Return (X, Y) of the center of cell containing provided text 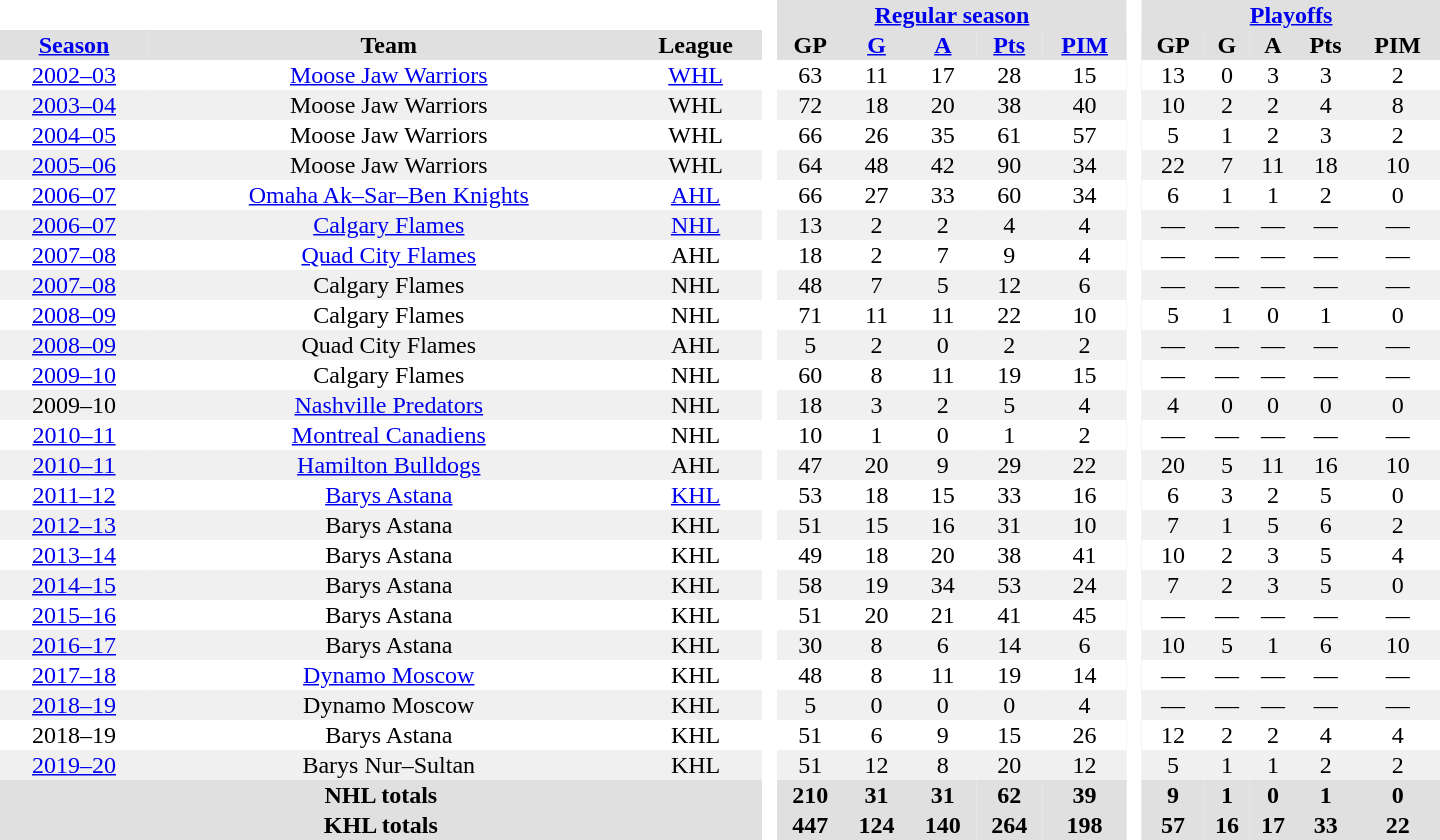
61 (1009, 135)
Montreal Canadiens (389, 435)
45 (1084, 615)
24 (1084, 585)
35 (943, 135)
71 (810, 315)
62 (1009, 795)
2014–15 (74, 585)
42 (943, 165)
39 (1084, 795)
72 (810, 105)
27 (876, 195)
40 (1084, 105)
124 (876, 825)
30 (810, 645)
2017–18 (74, 675)
21 (943, 615)
2005–06 (74, 165)
2013–14 (74, 555)
49 (810, 555)
90 (1009, 165)
NHL totals (381, 795)
2004–05 (74, 135)
63 (810, 75)
264 (1009, 825)
2002–03 (74, 75)
Regular season (952, 15)
Omaha Ak–Sar–Ben Knights (389, 195)
2011–12 (74, 495)
64 (810, 165)
28 (1009, 75)
2015–16 (74, 615)
2003–04 (74, 105)
Team (389, 45)
2016–17 (74, 645)
198 (1084, 825)
KHL totals (381, 825)
2019–20 (74, 765)
Hamilton Bulldogs (389, 465)
447 (810, 825)
29 (1009, 465)
2012–13 (74, 525)
Playoffs (1291, 15)
210 (810, 795)
League (696, 45)
140 (943, 825)
58 (810, 585)
Nashville Predators (389, 405)
Season (74, 45)
Barys Nur–Sultan (389, 765)
47 (810, 465)
